Locate the cell with the specified text and output its (x, y) center coordinate. 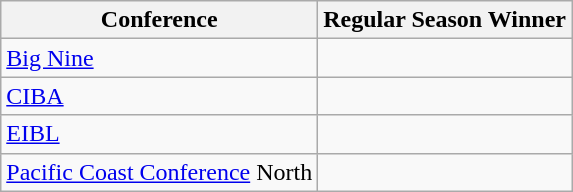
EIBL (160, 134)
Regular Season Winner (445, 20)
CIBA (160, 96)
Big Nine (160, 58)
Conference (160, 20)
Pacific Coast Conference North (160, 172)
